Provide the (x, y) coordinate of the cell's center where the given text is located.  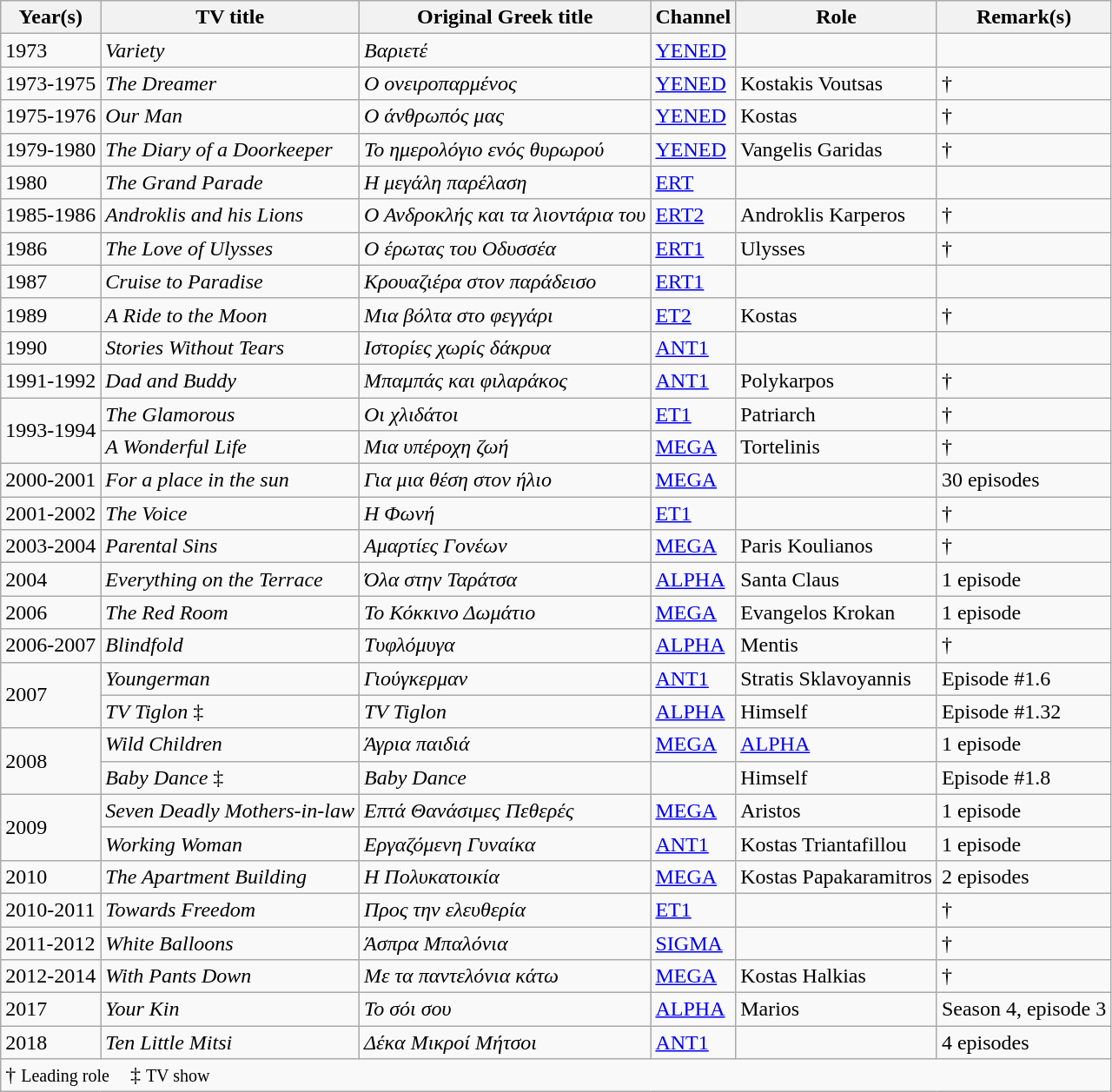
Everything on the Terrace (230, 579)
Το ημερολόγιο ενός θυρωρού (504, 149)
Santa Claus (837, 579)
White Balloons (230, 943)
Ο Ανδροκλής και τα λιοντάρια του (504, 215)
Ο άνθρωπός μας (504, 116)
2001-2002 (50, 513)
Οι χλιδάτοι (504, 414)
30 episodes (1023, 480)
The Love of Ulysses (230, 248)
1993-1994 (50, 431)
ET2 (693, 314)
Η Φωνή (504, 513)
† Leading role ‡ TV show (556, 1075)
Your Kin (230, 1009)
Βαριετέ (504, 50)
Γιούγκερμαν (504, 678)
Baby Dance ‡ (230, 778)
Η Πολυκατοικία (504, 877)
1991-1992 (50, 381)
Kostas Triantafillou (837, 844)
Seven Deadly Mothers-in-law (230, 811)
2 episodes (1023, 877)
1973-1975 (50, 83)
2011-2012 (50, 943)
Variety (230, 50)
Τυφλόμυγα (504, 645)
2006 (50, 612)
Episode #1.8 (1023, 778)
Ten Little Mitsi (230, 1042)
Vangelis Garidas (837, 149)
A Ride to the Moon (230, 314)
Εργαζόμενη Γυναίκα (504, 844)
Episode #1.32 (1023, 711)
Stratis Sklavoyannis (837, 678)
The Dreamer (230, 83)
Remark(s) (1023, 17)
Original Greek title (504, 17)
2010 (50, 877)
Kostakis Voutsas (837, 83)
Κρουαζιέρα στον παράδεισο (504, 281)
1980 (50, 182)
1985-1986 (50, 215)
4 episodes (1023, 1042)
Androklis Karperos (837, 215)
2017 (50, 1009)
Το Κόκκινο Δωμάτιο (504, 612)
Season 4, episode 3 (1023, 1009)
Kostas Halkias (837, 976)
Stories Without Tears (230, 347)
Μια βόλτα στο φεγγάρι (504, 314)
2006-2007 (50, 645)
1973 (50, 50)
Aristos (837, 811)
ERT (693, 182)
Youngerman (230, 678)
1990 (50, 347)
Δέκα Μικροί Μήτσοι (504, 1042)
Μπαμπάς και φιλαράκος (504, 381)
2004 (50, 579)
Για μια θέση στον ήλιο (504, 480)
The Glamorous (230, 414)
Polykarpos (837, 381)
Ulysses (837, 248)
2008 (50, 761)
Μια υπέροχη ζωή (504, 447)
Προς την ελευθερία (504, 910)
1975-1976 (50, 116)
Our Man (230, 116)
Άσπρα Μπαλόνια (504, 943)
TV Tiglon ‡ (230, 711)
Ο έρωτας του Οδυσσέα (504, 248)
1986 (50, 248)
Άγρια παιδιά (504, 745)
Year(s) (50, 17)
Paris Koulianos (837, 546)
Androklis and his Lions (230, 215)
Patriarch (837, 414)
Με τα παντελόνια κάτω (504, 976)
The Voice (230, 513)
2018 (50, 1042)
TV title (230, 17)
2009 (50, 827)
Towards Freedom (230, 910)
Kostas Papakaramitros (837, 877)
Η μεγάλη παρέλαση (504, 182)
1989 (50, 314)
TV Tiglon (504, 711)
A Wonderful Life (230, 447)
Wild Children (230, 745)
Dad and Buddy (230, 381)
Αμαρτίες Γονέων (504, 546)
ERT2 (693, 215)
With Pants Down (230, 976)
Ιστορίες χωρίς δάκρυα (504, 347)
For a place in the sun (230, 480)
Tortelinis (837, 447)
Parental Sins (230, 546)
SIGMA (693, 943)
Role (837, 17)
Baby Dance (504, 778)
2000-2001 (50, 480)
Όλα στην Ταράτσα (504, 579)
2007 (50, 695)
2012-2014 (50, 976)
Channel (693, 17)
Ο ονειροπαρμένος (504, 83)
Mentis (837, 645)
2010-2011 (50, 910)
Blindfold (230, 645)
Το σόι σου (504, 1009)
Cruise to Paradise (230, 281)
Evangelos Krokan (837, 612)
Working Woman (230, 844)
The Diary of a Doorkeeper (230, 149)
1979-1980 (50, 149)
Episode #1.6 (1023, 678)
The Apartment Building (230, 877)
Marios (837, 1009)
The Grand Parade (230, 182)
The Red Room (230, 612)
2003-2004 (50, 546)
Επτά Θανάσιμες Πεθερές (504, 811)
1987 (50, 281)
